Return [x, y] of the center of cell containing provided text 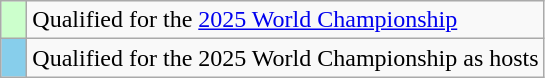
Qualified for the 2025 World Championship [286, 20]
Qualified for the 2025 World Championship as hosts [286, 58]
